Scan for the cell matching the given text and deliver its [x, y] coordinate at center. 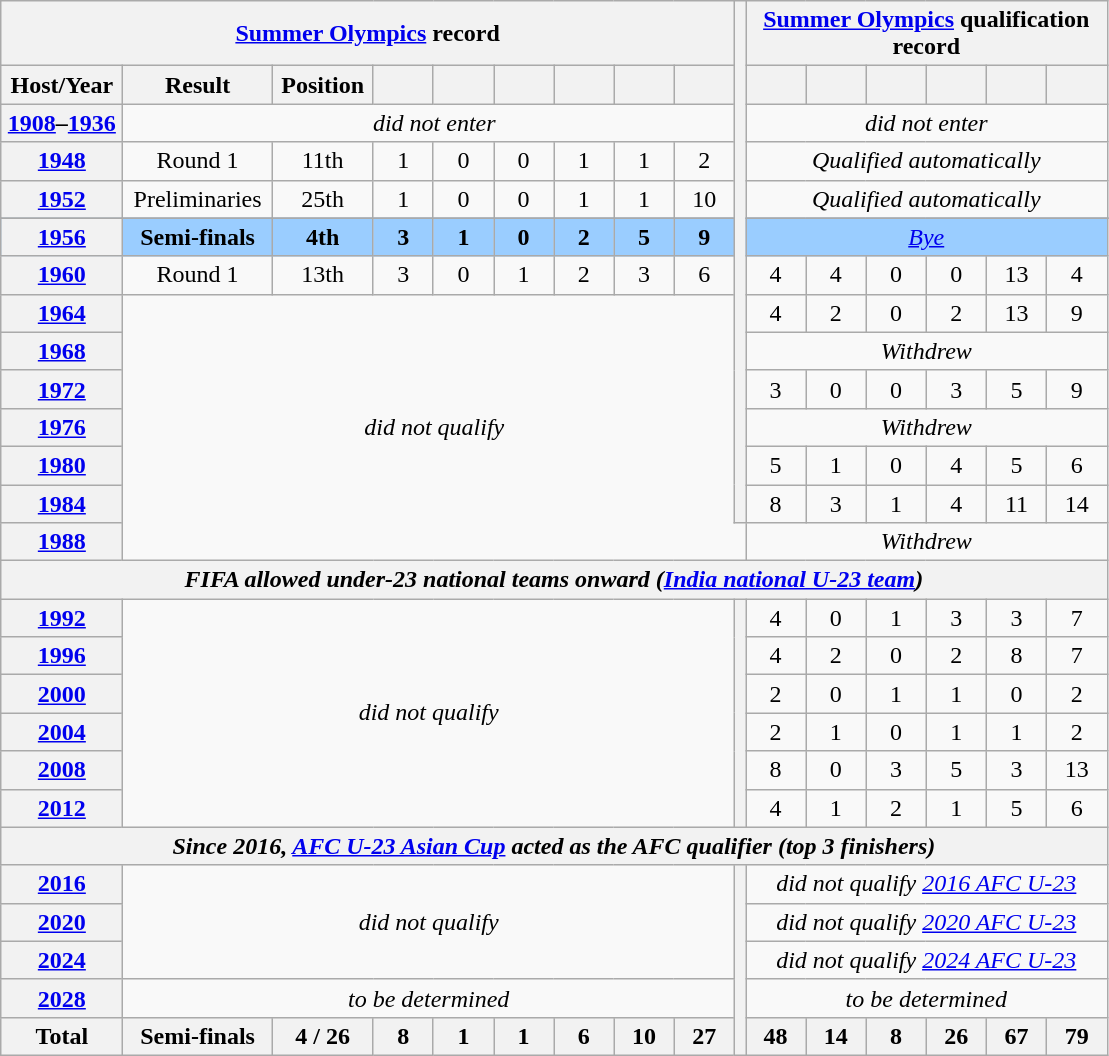
Host/Year [62, 85]
2024 [62, 960]
2016 [62, 884]
Bye [927, 237]
4 / 26 [322, 1036]
1984 [62, 503]
1980 [62, 465]
11 [1016, 503]
Total [62, 1036]
1992 [62, 618]
did not qualify 2016 AFC U-23 [927, 884]
13th [322, 275]
1948 [62, 161]
11th [322, 161]
1972 [62, 389]
2000 [62, 694]
Summer Olympics record [368, 34]
2012 [62, 808]
1952 [62, 199]
25th [322, 199]
Preliminaries [198, 199]
1964 [62, 313]
1956 [62, 237]
26 [956, 1036]
1976 [62, 427]
1960 [62, 275]
48 [776, 1036]
1968 [62, 351]
1988 [62, 542]
Result [198, 85]
2004 [62, 732]
Summer Olympics qualification record [927, 34]
2020 [62, 922]
27 [704, 1036]
2008 [62, 770]
79 [1077, 1036]
4th [322, 237]
FIFA allowed under-23 national teams onward (India national U-23 team) [554, 580]
Position [322, 85]
67 [1016, 1036]
1908–1936 [62, 123]
did not qualify 2024 AFC U-23 [927, 960]
did not qualify 2020 AFC U-23 [927, 922]
Since 2016, AFC U-23 Asian Cup acted as the AFC qualifier (top 3 finishers) [554, 846]
2028 [62, 998]
1996 [62, 656]
